Pinpoint the cell where the given text exists, returning its [x, y] midpoint coordinate. 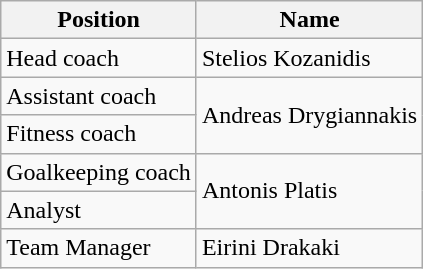
Head coach [99, 58]
Fitness coach [99, 134]
Stelios Kozanidis [309, 58]
Goalkeeping coach [99, 172]
Position [99, 20]
Name [309, 20]
Team Manager [99, 248]
Andreas Drygiannakis [309, 115]
Antonis Platis [309, 191]
Analyst [99, 210]
Eirini Drakaki [309, 248]
Assistant coach [99, 96]
